Extract the [X, Y] coordinate from the center of the cell holding the provided text.  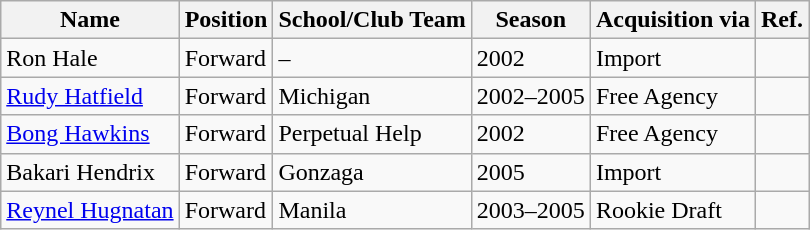
– [372, 58]
Manila [372, 210]
2002–2005 [530, 96]
Rookie Draft [672, 210]
Reynel Hugnatan [90, 210]
Acquisition via [672, 20]
School/Club Team [372, 20]
Bakari Hendrix [90, 172]
Bong Hawkins [90, 134]
Ron Hale [90, 58]
2005 [530, 172]
Perpetual Help [372, 134]
Rudy Hatfield [90, 96]
Position [226, 20]
2003–2005 [530, 210]
Michigan [372, 96]
Season [530, 20]
Ref. [782, 20]
Gonzaga [372, 172]
Name [90, 20]
